Detect which cell encompasses the target text, then output its [x, y] center coordinate. 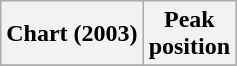
Peakposition [189, 34]
Chart (2003) [72, 34]
